Locate the cell with the specified text and output its (x, y) center coordinate. 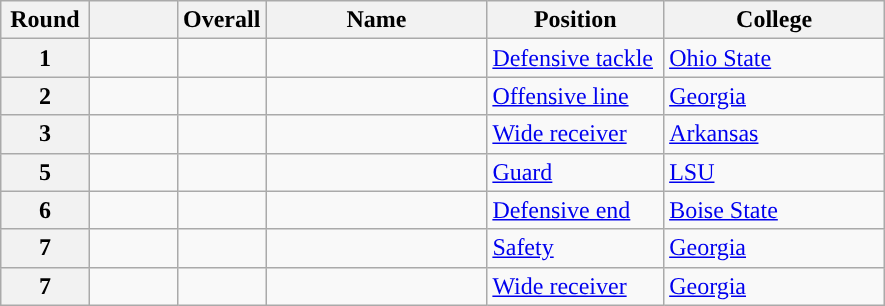
Boise State (774, 210)
Defensive end (576, 210)
Offensive line (576, 96)
Round (45, 20)
5 (45, 172)
1 (45, 58)
Ohio State (774, 58)
Overall (222, 20)
2 (45, 96)
3 (45, 134)
Name (376, 20)
Guard (576, 172)
Arkansas (774, 134)
College (774, 20)
LSU (774, 172)
Safety (576, 248)
Position (576, 20)
Defensive tackle (576, 58)
6 (45, 210)
